Output the [X, Y] coordinate of the center of the cell containing the given text.  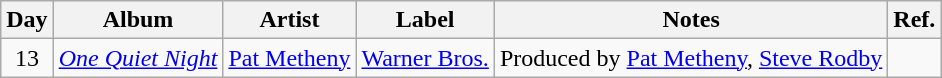
Ref. [914, 20]
Album [138, 20]
13 [27, 58]
Label [425, 20]
Day [27, 20]
Notes [690, 20]
Produced by Pat Metheny, Steve Rodby [690, 58]
Artist [290, 20]
Pat Metheny [290, 58]
Warner Bros. [425, 58]
One Quiet Night [138, 58]
